Search for the cell housing the specified text and yield its [X, Y] center coordinate. 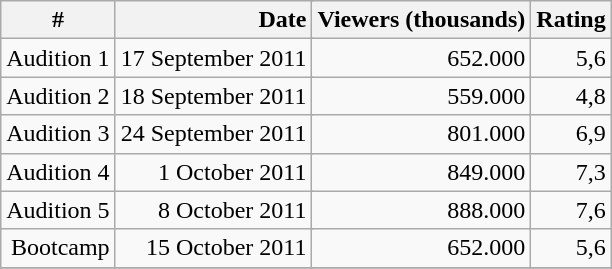
1 October 2011 [214, 172]
7,3 [571, 172]
Bootcamp [58, 248]
Rating [571, 20]
15 October 2011 [214, 248]
18 September 2011 [214, 96]
# [58, 20]
801.000 [422, 134]
24 September 2011 [214, 134]
Audition 5 [58, 210]
559.000 [422, 96]
Audition 1 [58, 58]
888.000 [422, 210]
849.000 [422, 172]
Audition 2 [58, 96]
Audition 3 [58, 134]
7,6 [571, 210]
17 September 2011 [214, 58]
6,9 [571, 134]
8 October 2011 [214, 210]
Date [214, 20]
Viewers (thousands) [422, 20]
Audition 4 [58, 172]
4,8 [571, 96]
